Detect which cell encompasses the target text, then output its [x, y] center coordinate. 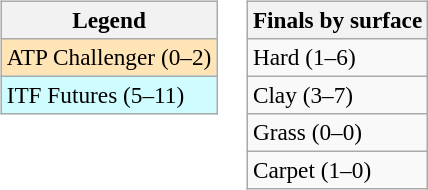
Finals by surface [337, 20]
ATP Challenger (0–2) [108, 57]
Clay (3–7) [337, 95]
Grass (0–0) [337, 133]
ITF Futures (5–11) [108, 95]
Legend [108, 20]
Hard (1–6) [337, 57]
Carpet (1–0) [337, 171]
